Output the [X, Y] coordinate of the center of the cell containing the given text.  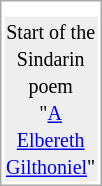
Start of the Sindarin poem"A Elbereth Gilthoniel" [50, 98]
